Provide the (X, Y) coordinate of the cell's center where the given text is located.  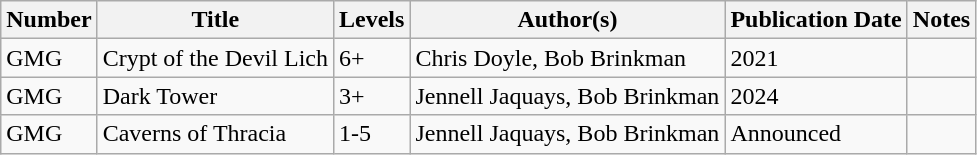
Announced (816, 134)
Levels (371, 20)
Chris Doyle, Bob Brinkman (568, 58)
Dark Tower (215, 96)
Publication Date (816, 20)
1-5 (371, 134)
2024 (816, 96)
6+ (371, 58)
Crypt of the Devil Lich (215, 58)
Notes (941, 20)
2021 (816, 58)
Author(s) (568, 20)
3+ (371, 96)
Title (215, 20)
Caverns of Thracia (215, 134)
Number (49, 20)
